Find where the given text appears and provide that cell's center as (X, Y) coordinate. 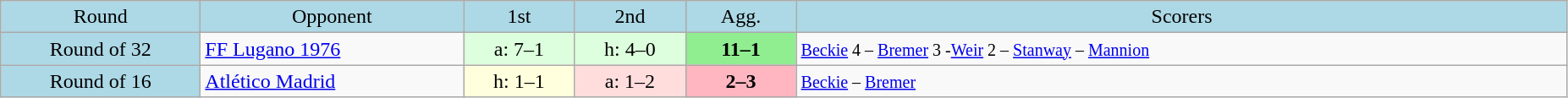
2–3 (741, 81)
Scorers (1181, 17)
a: 7–1 (520, 49)
FF Lugano 1976 (332, 49)
Opponent (332, 17)
Round of 32 (101, 49)
2nd (630, 17)
h: 1–1 (520, 81)
Round (101, 17)
Atlético Madrid (332, 81)
Beckie 4 – Bremer 3 -Weir 2 – Stanway – Mannion (1181, 49)
Agg. (741, 17)
1st (520, 17)
11–1 (741, 49)
Round of 16 (101, 81)
h: 4–0 (630, 49)
Beckie – Bremer (1181, 81)
a: 1–2 (630, 81)
